Determine the [X, Y] coordinate at the center of the cell enclosing the given text.  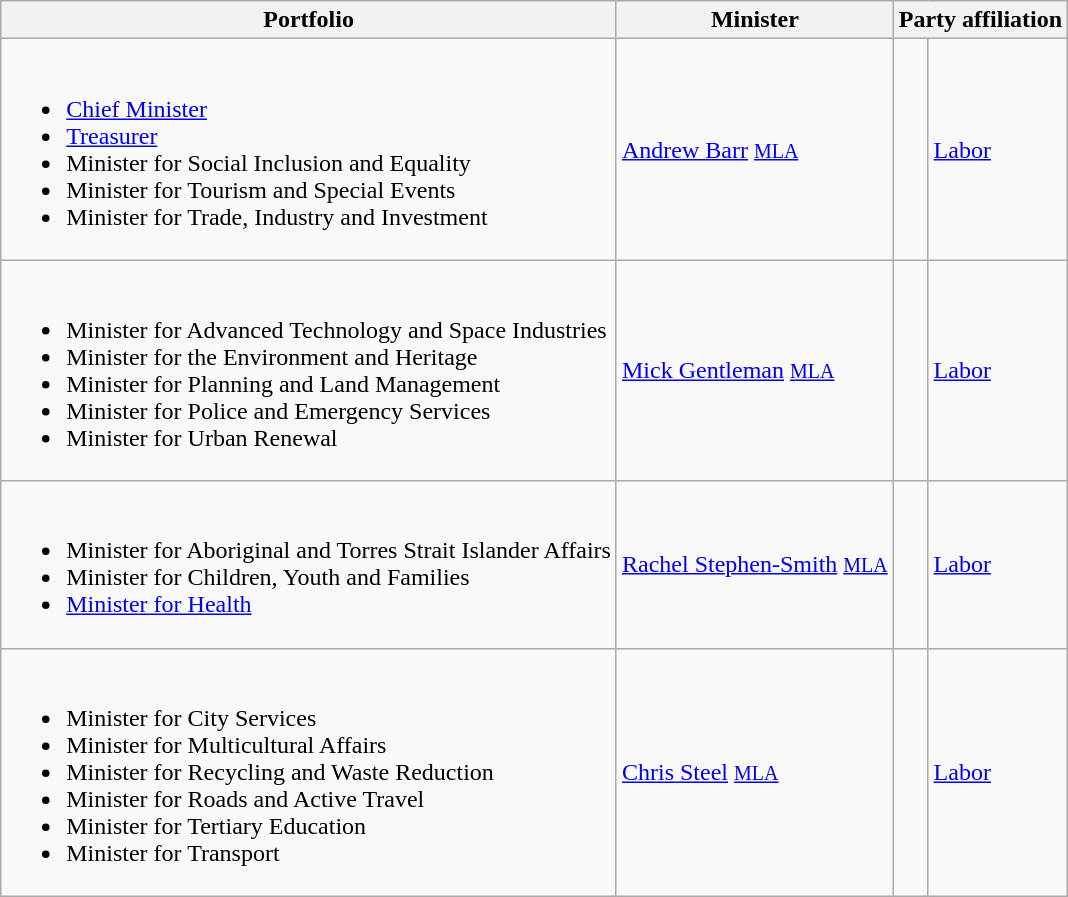
Mick Gentleman MLA [754, 370]
Rachel Stephen-Smith MLA [754, 564]
Chris Steel MLA [754, 772]
Chief MinisterTreasurerMinister for Social Inclusion and EqualityMinister for Tourism and Special EventsMinister for Trade, Industry and Investment [309, 150]
Minister for Aboriginal and Torres Strait Islander AffairsMinister for Children, Youth and FamiliesMinister for Health [309, 564]
Andrew Barr MLA [754, 150]
Minister [754, 20]
Portfolio [309, 20]
Party affiliation [980, 20]
